Identify which cell holds the provided text, then report its (X, Y) central coordinate. 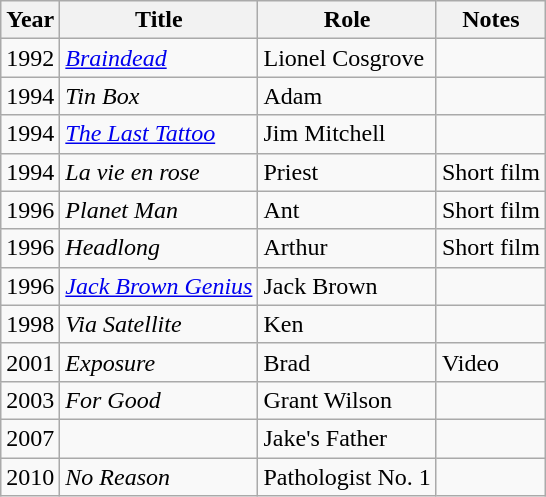
Jim Mitchell (347, 134)
The Last Tattoo (159, 134)
2001 (30, 362)
Jake's Father (347, 438)
Exposure (159, 362)
Priest (347, 172)
Braindead (159, 58)
Brad (347, 362)
Ant (347, 210)
1998 (30, 324)
Pathologist No. 1 (347, 477)
Via Satellite (159, 324)
2007 (30, 438)
2010 (30, 477)
La vie en rose (159, 172)
Jack Brown Genius (159, 286)
Adam (347, 96)
Headlong (159, 248)
Lionel Cosgrove (347, 58)
Arthur (347, 248)
Planet Man (159, 210)
Notes (490, 20)
Ken (347, 324)
1992 (30, 58)
No Reason (159, 477)
Year (30, 20)
Grant Wilson (347, 400)
Role (347, 20)
For Good (159, 400)
Tin Box (159, 96)
Video (490, 362)
Title (159, 20)
2003 (30, 400)
Jack Brown (347, 286)
